Return (x, y) of the center of cell containing provided text 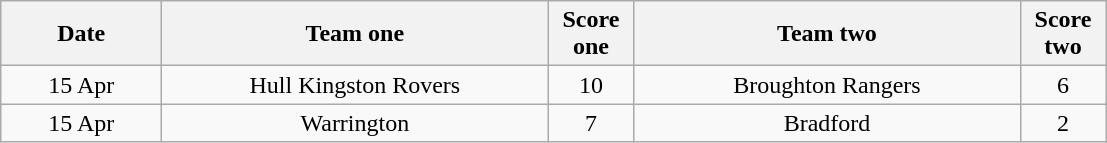
Score two (1063, 34)
Date (82, 34)
2 (1063, 123)
10 (591, 85)
Team one (355, 34)
Bradford (827, 123)
Team two (827, 34)
7 (591, 123)
Hull Kingston Rovers (355, 85)
6 (1063, 85)
Broughton Rangers (827, 85)
Warrington (355, 123)
Score one (591, 34)
